Identify which cell holds the provided text, then report its [x, y] central coordinate. 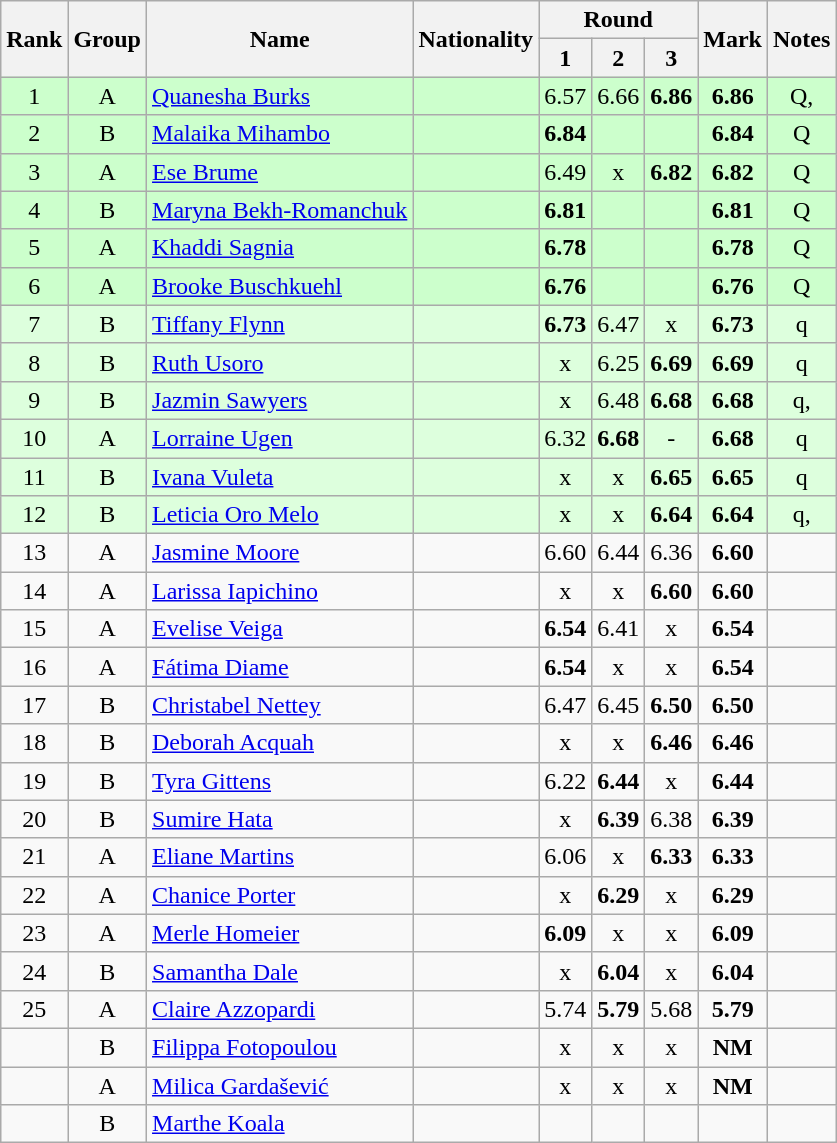
6.57 [566, 96]
20 [34, 819]
Mark [733, 39]
7 [34, 324]
5.74 [566, 1009]
6.66 [618, 96]
Samantha Dale [280, 971]
Eliane Martins [280, 857]
22 [34, 895]
Milica Gardašević [280, 1085]
6.45 [618, 705]
Quanesha Burks [280, 96]
19 [34, 781]
6.48 [618, 400]
5.68 [672, 1009]
Round [618, 20]
Lorraine Ugen [280, 438]
23 [34, 933]
Ese Brume [280, 172]
18 [34, 743]
8 [34, 362]
25 [34, 1009]
6.38 [672, 819]
Tyra Gittens [280, 781]
Brooke Buschkuehl [280, 286]
Jasmine Moore [280, 553]
6.32 [566, 438]
Christabel Nettey [280, 705]
Evelise Veiga [280, 629]
Merle Homeier [280, 933]
9 [34, 400]
Khaddi Sagnia [280, 248]
12 [34, 515]
- [672, 438]
Ruth Usoro [280, 362]
Jazmin Sawyers [280, 400]
Malaika Mihambo [280, 134]
11 [34, 477]
Rank [34, 39]
Larissa Iapichino [280, 591]
6.25 [618, 362]
6 [34, 286]
Notes [802, 39]
16 [34, 667]
Q, [802, 96]
Chanice Porter [280, 895]
14 [34, 591]
4 [34, 210]
6.41 [618, 629]
Fátima Diame [280, 667]
Marthe Koala [280, 1124]
6.49 [566, 172]
Sumire Hata [280, 819]
Deborah Acquah [280, 743]
Claire Azzopardi [280, 1009]
6.36 [672, 553]
Tiffany Flynn [280, 324]
10 [34, 438]
Nationality [476, 39]
17 [34, 705]
Group [108, 39]
5 [34, 248]
Maryna Bekh-Romanchuk [280, 210]
21 [34, 857]
Name [280, 39]
6.06 [566, 857]
24 [34, 971]
6.22 [566, 781]
13 [34, 553]
Ivana Vuleta [280, 477]
Filippa Fotopoulou [280, 1047]
15 [34, 629]
Leticia Oro Melo [280, 515]
